Output the (X, Y) coordinate of the center of the cell containing the given text.  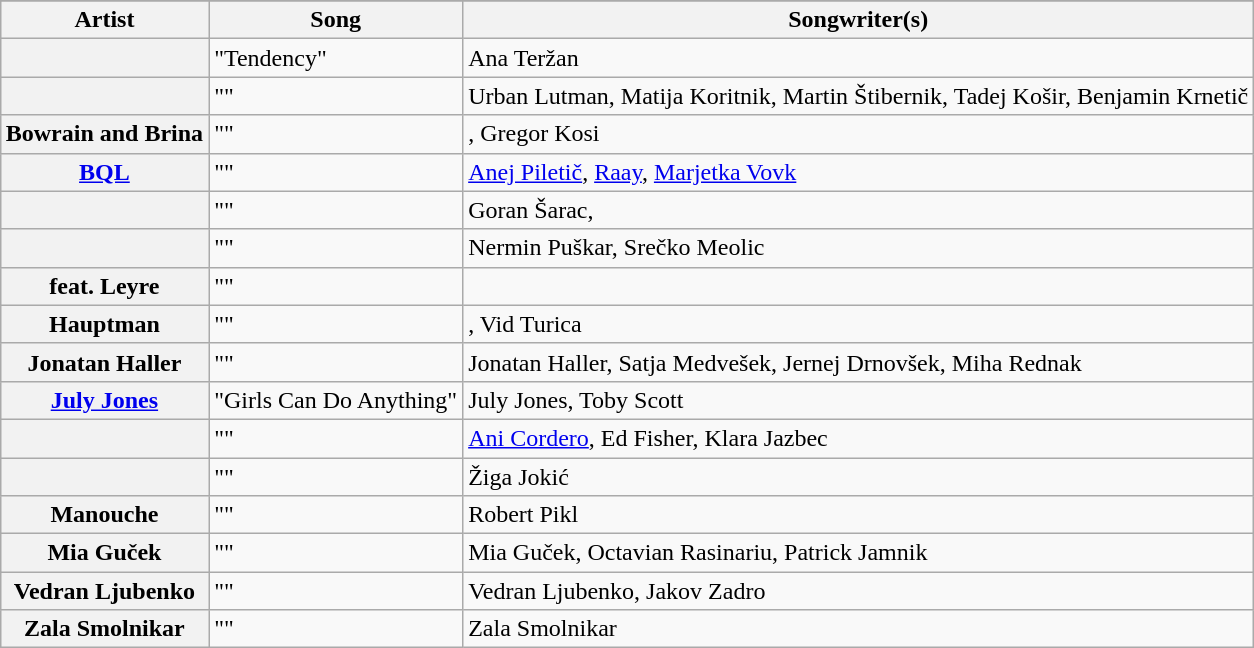
Vedran Ljubenko (104, 591)
Songwriter(s) (858, 20)
Bowrain and Brina (104, 134)
feat. Leyre (104, 286)
Mia Guček (104, 553)
"Girls Can Do Anything" (336, 400)
Anej Piletič, Raay, Marjetka Vovk (858, 172)
"Tendency" (336, 58)
, Gregor Kosi (858, 134)
Vedran Ljubenko, Jakov Zadro (858, 591)
July Jones (104, 400)
, Vid Turica (858, 324)
BQL (104, 172)
Goran Šarac, (858, 210)
Urban Lutman, Matija Koritnik, Martin Štibernik, Tadej Košir, Benjamin Krnetič (858, 96)
Artist (104, 20)
Hauptman (104, 324)
Song (336, 20)
July Jones, Toby Scott (858, 400)
Ani Cordero, Ed Fisher, Klara Jazbec (858, 438)
Manouche (104, 515)
Jonatan Haller (104, 362)
Mia Guček, Octavian Rasinariu, Patrick Jamnik (858, 553)
Žiga Jokić (858, 477)
Jonatan Haller, Satja Medvešek, Jernej Drnovšek, Miha Rednak (858, 362)
Ana Teržan (858, 58)
Robert Pikl (858, 515)
Nermin Puškar, Srečko Meolic (858, 248)
